Extract the [x, y] coordinate from the center of the cell holding the provided text.  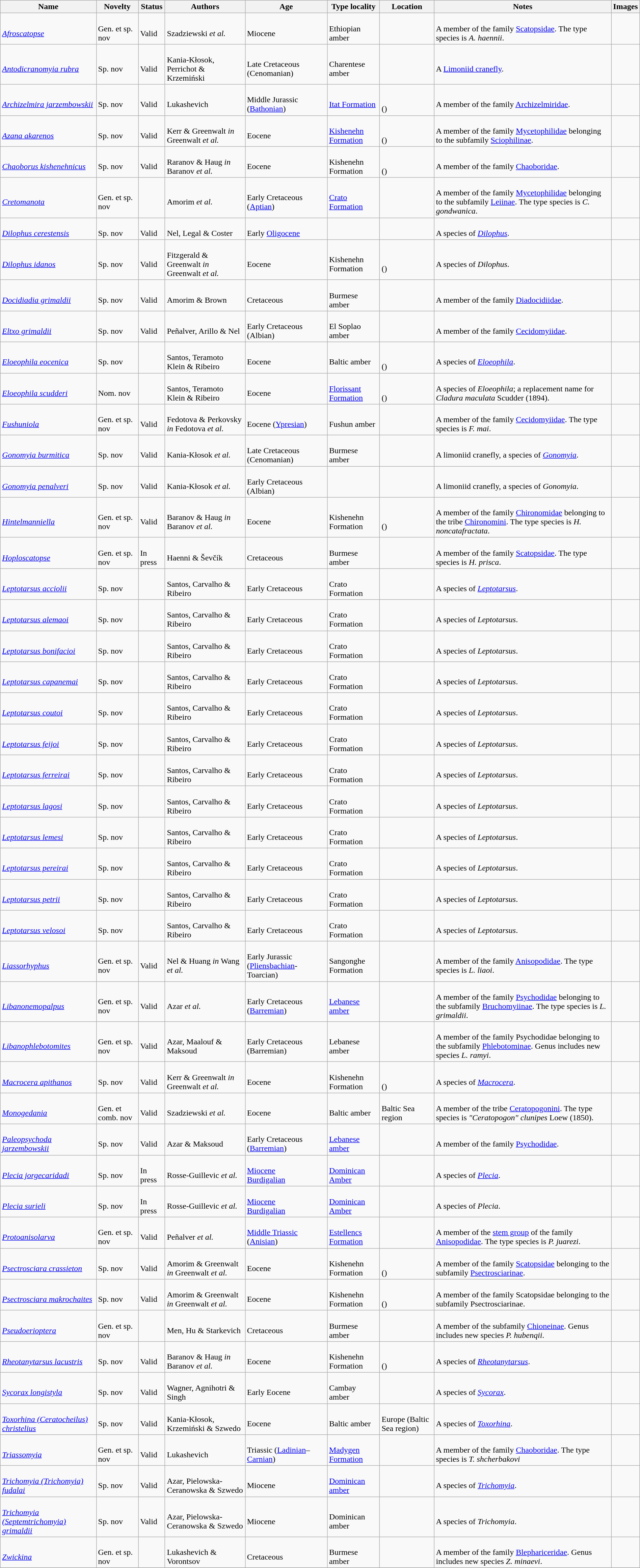
Notes [523, 7]
Leptotarsus velosoi [48, 926]
Libanonemopalpus [48, 1001]
Charentese amber [353, 64]
Plecia jorgecaridadi [48, 1171]
Liassorhyphus [48, 962]
Madygen Formation [353, 1450]
A member of the family Chaoboridae. [523, 162]
Eloeophila scudderi [48, 389]
A species of Eloeophila; a replacement name for Cladura maculata Scudder (1894). [523, 389]
Zwickina [48, 1552]
Florissant Formation [353, 389]
A member of the family Archizelmiridae. [523, 100]
Early Eocene [286, 1388]
A species of Toxorhina. [523, 1419]
Leptotarsus petrii [48, 895]
Amorim et al. [205, 198]
El Soplao amber [353, 326]
Early Oligocene [286, 229]
A member of the family Diadocidiidae. [523, 295]
Azana akarenos [48, 131]
Trichomyia (Trichomyia) fudalai [48, 1481]
Fushun amber [353, 420]
Trichomyia (Septemtrichomyia) grimaldii [48, 1517]
Plecia surieli [48, 1202]
Leptotarsus capanemai [48, 677]
Location [407, 7]
Gen. et comb. nov [117, 1108]
Itat Formation [353, 100]
Leptotarsus lemesi [48, 832]
Rheotanytarsus lacustris [48, 1357]
Type locality [353, 7]
Pseudoerioptera [48, 1326]
Fitzgerald & Greenwalt in Greenwalt et al. [205, 260]
A Limoniid cranefly. [523, 64]
Monogedania [48, 1108]
A species of Macrocera. [523, 1077]
Middle Jurassic (Bathonian) [286, 100]
Leptotarsus feijoi [48, 739]
A species of Eloeophila. [523, 357]
Afroscatopse [48, 29]
Toxorhina (Ceratocheilus) christelius [48, 1419]
Peñalver et al. [205, 1233]
Cretomanota [48, 198]
Docidiadia grimaldii [48, 295]
Archizelmira jarzembowskii [48, 100]
Hoploscatopse [48, 553]
Nel & Huang in Wang et al. [205, 962]
A member of the family Chironomidae belonging to the tribe Chironomini. The type species is H. noncatafractata. [523, 518]
Novelty [117, 7]
Baltic Sea region [407, 1108]
A species of Rheotanytarsus. [523, 1357]
A member of the family Psychodidae belonging to the subfamily Bruchomyiinae. The type species is L. grimaldii. [523, 1001]
Macrocera apithanos [48, 1077]
Authors [205, 7]
A member of the family Scatopsidae. The type species is H. prisca. [523, 553]
A member of the family Cecidomyiidae. The type species is F. mai. [523, 420]
Hintelmanniella [48, 518]
Wagner, Agnihotri & Singh [205, 1388]
A member of the stem group of the family Anisopodidae. The type species is P. juarezi. [523, 1233]
Triassic (Ladinian–Carnian) [286, 1450]
Peñalver, Arillo & Nel [205, 326]
Paleopsychoda jarzembowskii [48, 1139]
Dilophus cerestensis [48, 229]
Leptotarsus pereirai [48, 863]
Azar, Maalouf & Maksoud [205, 1042]
Images [625, 7]
Estellencs Formation [353, 1233]
Kania-Kłosok, Krzemiński & Szwedo [205, 1419]
Triassomyia [48, 1450]
Middle Triassic (Anisian) [286, 1233]
Sycorax longistyla [48, 1388]
Nel, Legal & Coster [205, 229]
Gonomyia burmitica [48, 451]
Amorim & Brown [205, 295]
Europe (Baltic Sea region) [407, 1419]
Early Cretaceous (Aptian) [286, 198]
Raranov & Haug in Baranov et al. [205, 162]
Protoanisolarva [48, 1233]
A member of the family Mycetophilidae belonging to the subfamily Leiinae. The type species is C. gondwanica. [523, 198]
Cambay amber [353, 1388]
A member of the family Cecidomyiidae. [523, 326]
A member of the family Blephariceridae. Genus includes new species Z. minaevi. [523, 1552]
Fedotova & Perkovsky in Fedotova et al. [205, 420]
Fushuniola [48, 420]
Dilophus idanos [48, 260]
Leptotarsus lagosi [48, 801]
Psectrosciara makrochaites [48, 1295]
Azar & Maksoud [205, 1139]
Early Jurassic (Pliensbachian-Toarcian) [286, 962]
Leptotarsus bonifacioi [48, 646]
Kania-Kłosok, Perrichot & Krzemiński [205, 64]
A species of Sycorax. [523, 1388]
Leptotarsus acciolii [48, 584]
A member of the tribe Ceratopogonini. The type species is "Ceratopogon" clunipes Loew (1850). [523, 1108]
Antodicranomyia rubra [48, 64]
Sangonghe Formation [353, 962]
Chaoborus kishenehnicus [48, 162]
Leptotarsus alemaoi [48, 615]
Leptotarsus ferreirai [48, 770]
Ethiopian amber [353, 29]
Psectrosciara crassieton [48, 1264]
Age [286, 7]
Libanophlebotomites [48, 1042]
Eloeophila eocenica [48, 357]
Name [48, 7]
Azar et al. [205, 1001]
A member of the family Psychodidae. [523, 1139]
Eocene (Ypresian) [286, 420]
Gonomyia penalveri [48, 482]
Eltxo grimaldii [48, 326]
Nom. nov [117, 389]
Status [152, 7]
Haenni & Ševčík [205, 553]
Men, Hu & Starkevich [205, 1326]
A member of the family Scatopsidae. The type species is A. haennii. [523, 29]
A member of the family Anisopodidae. The type species is L. liaoi. [523, 962]
Lukashevich & Vorontsov [205, 1552]
Leptotarsus coutoi [48, 708]
A member of the family Psychodidae belonging to the subfamily Phlebotominae. Genus includes new species L. ramyi. [523, 1042]
A member of the subfamily Chioneinae. Genus includes new species P. hubenqii. [523, 1326]
A member of the family Mycetophilidae belonging to the subfamily Sciophilinae. [523, 131]
A member of the family Chaoboridae. The type species is T. shcherbakovi [523, 1450]
